Provide the (X, Y) coordinate of the cell's center where the given text is located.  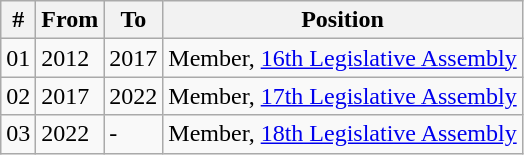
01 (18, 58)
Member, 18th Legislative Assembly (342, 134)
- (134, 134)
03 (18, 134)
To (134, 20)
Position (342, 20)
Member, 17th Legislative Assembly (342, 96)
# (18, 20)
02 (18, 96)
From (70, 20)
Member, 16th Legislative Assembly (342, 58)
2012 (70, 58)
